Extract the [X, Y] coordinate from the center of the cell holding the provided text.  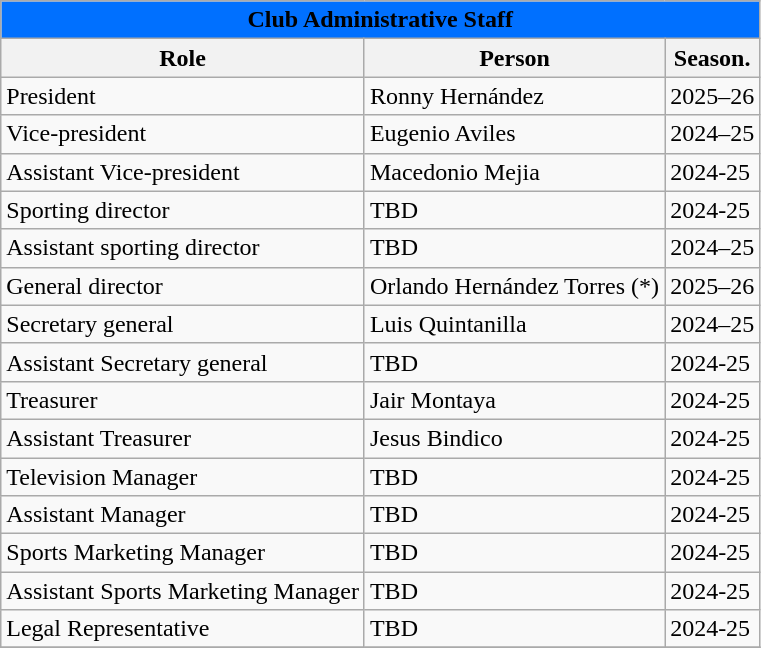
Legal Representative [183, 629]
Luis Quintanilla [514, 324]
Macedonio Mejia [514, 172]
Club Administrative Staff [380, 20]
Vice-president [183, 134]
Assistant Manager [183, 515]
Television Manager [183, 477]
Eugenio Aviles [514, 134]
Assistant Sports Marketing Manager [183, 591]
Jair Montaya [514, 400]
Assistant Secretary general [183, 362]
Assistant Treasurer [183, 438]
President [183, 96]
Assistant sporting director [183, 248]
Jesus Bindico [514, 438]
Assistant Vice-president [183, 172]
Treasurer [183, 400]
Person [514, 58]
Orlando Hernández Torres (*) [514, 286]
General director [183, 286]
Secretary general [183, 324]
Ronny Hernández [514, 96]
Season. [712, 58]
Sports Marketing Manager [183, 553]
Role [183, 58]
Sporting director [183, 210]
